Provide the (x, y) coordinate of the cell's center where the given text is located.  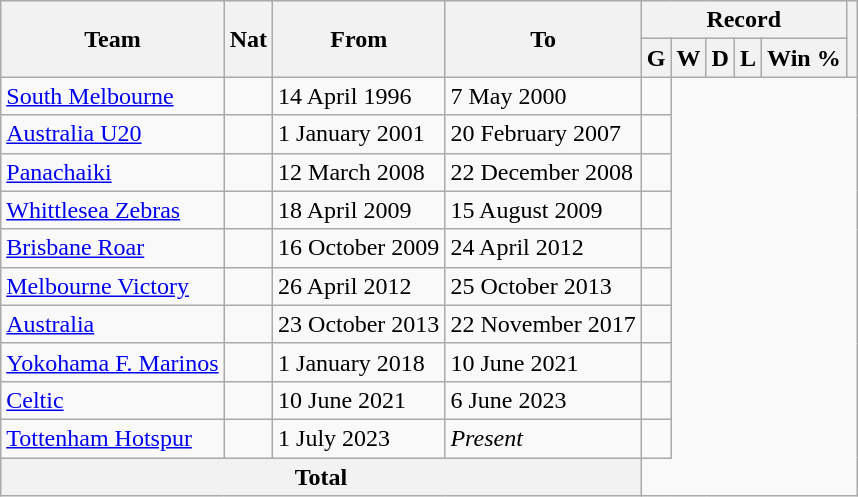
Australia U20 (112, 134)
1 January 2001 (359, 134)
Present (543, 438)
Yokohama F. Marinos (112, 362)
25 October 2013 (543, 286)
W (688, 58)
Total (321, 477)
G (656, 58)
Record (744, 20)
South Melbourne (112, 96)
20 February 2007 (543, 134)
L (748, 58)
1 July 2023 (359, 438)
Tottenham Hotspur (112, 438)
12 March 2008 (359, 172)
6 June 2023 (543, 400)
15 August 2009 (543, 210)
14 April 1996 (359, 96)
22 December 2008 (543, 172)
22 November 2017 (543, 324)
1 January 2018 (359, 362)
24 April 2012 (543, 248)
Team (112, 39)
Australia (112, 324)
Panachaiki (112, 172)
Brisbane Roar (112, 248)
16 October 2009 (359, 248)
Win % (804, 58)
Whittlesea Zebras (112, 210)
To (543, 39)
D (720, 58)
26 April 2012 (359, 286)
23 October 2013 (359, 324)
Nat (248, 39)
Melbourne Victory (112, 286)
7 May 2000 (543, 96)
From (359, 39)
Celtic (112, 400)
18 April 2009 (359, 210)
